Locate the cell with the specified text and output its (X, Y) center coordinate. 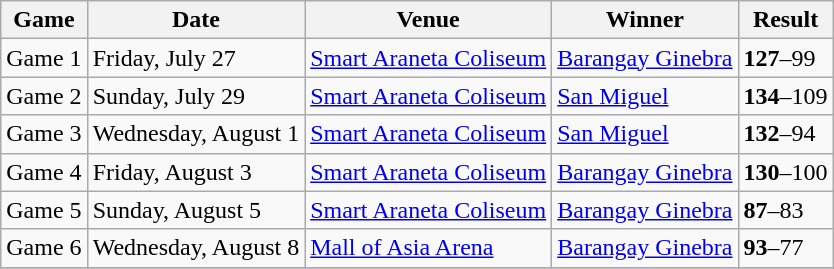
Game 6 (44, 248)
Mall of Asia Arena (428, 248)
Game 4 (44, 172)
Venue (428, 20)
93–77 (786, 248)
130–100 (786, 172)
Game 5 (44, 210)
Winner (645, 20)
87–83 (786, 210)
Date (196, 20)
Friday, August 3 (196, 172)
132–94 (786, 134)
Game 1 (44, 58)
Wednesday, August 8 (196, 248)
Wednesday, August 1 (196, 134)
134–109 (786, 96)
Game (44, 20)
Game 2 (44, 96)
127–99 (786, 58)
Game 3 (44, 134)
Sunday, July 29 (196, 96)
Result (786, 20)
Sunday, August 5 (196, 210)
Friday, July 27 (196, 58)
